Output the (X, Y) coordinate of the center of the cell containing the given text.  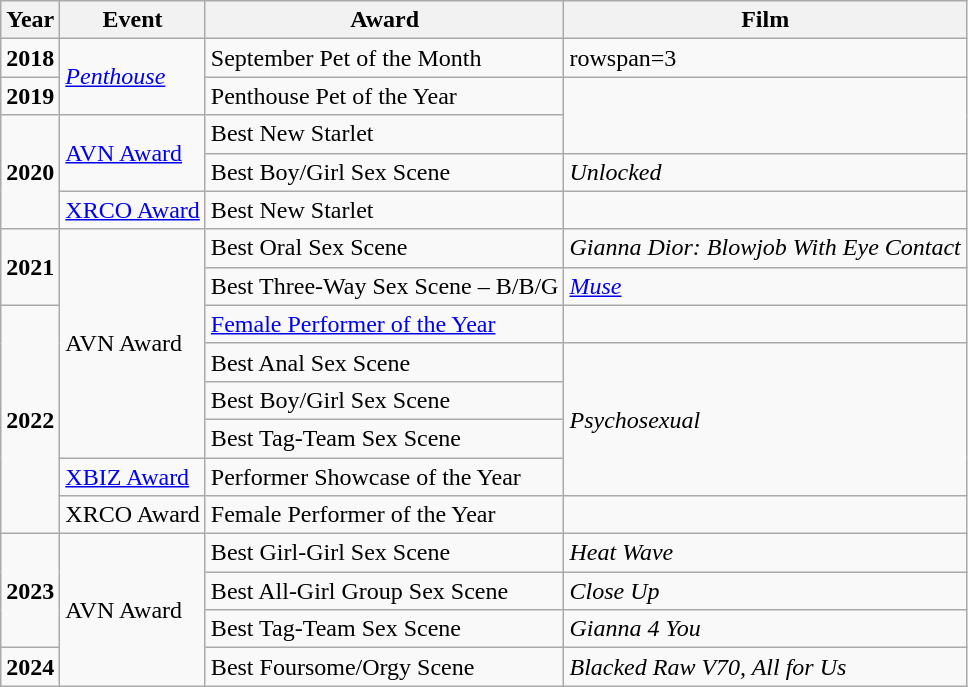
Best Girl-Girl Sex Scene (384, 553)
Gianna Dior: Blowjob With Eye Contact (765, 248)
Best Oral Sex Scene (384, 248)
Unlocked (765, 172)
Gianna 4 You (765, 629)
2018 (30, 58)
Year (30, 20)
Award (384, 20)
Heat Wave (765, 553)
Blacked Raw V70, All for Us (765, 667)
2021 (30, 267)
2020 (30, 172)
Best Foursome/Orgy Scene (384, 667)
rowspan=3 (765, 58)
2024 (30, 667)
Penthouse Pet of the Year (384, 96)
2019 (30, 96)
Muse (765, 286)
Psychosexual (765, 419)
Event (133, 20)
September Pet of the Month (384, 58)
Close Up (765, 591)
Best Three-Way Sex Scene – B/B/G (384, 286)
XBIZ Award (133, 477)
Penthouse (133, 77)
Film (765, 20)
2022 (30, 419)
Best Anal Sex Scene (384, 362)
Performer Showcase of the Year (384, 477)
2023 (30, 591)
Best All-Girl Group Sex Scene (384, 591)
